For the text-containing cell, return its midpoint in [X, Y] coordinate format. 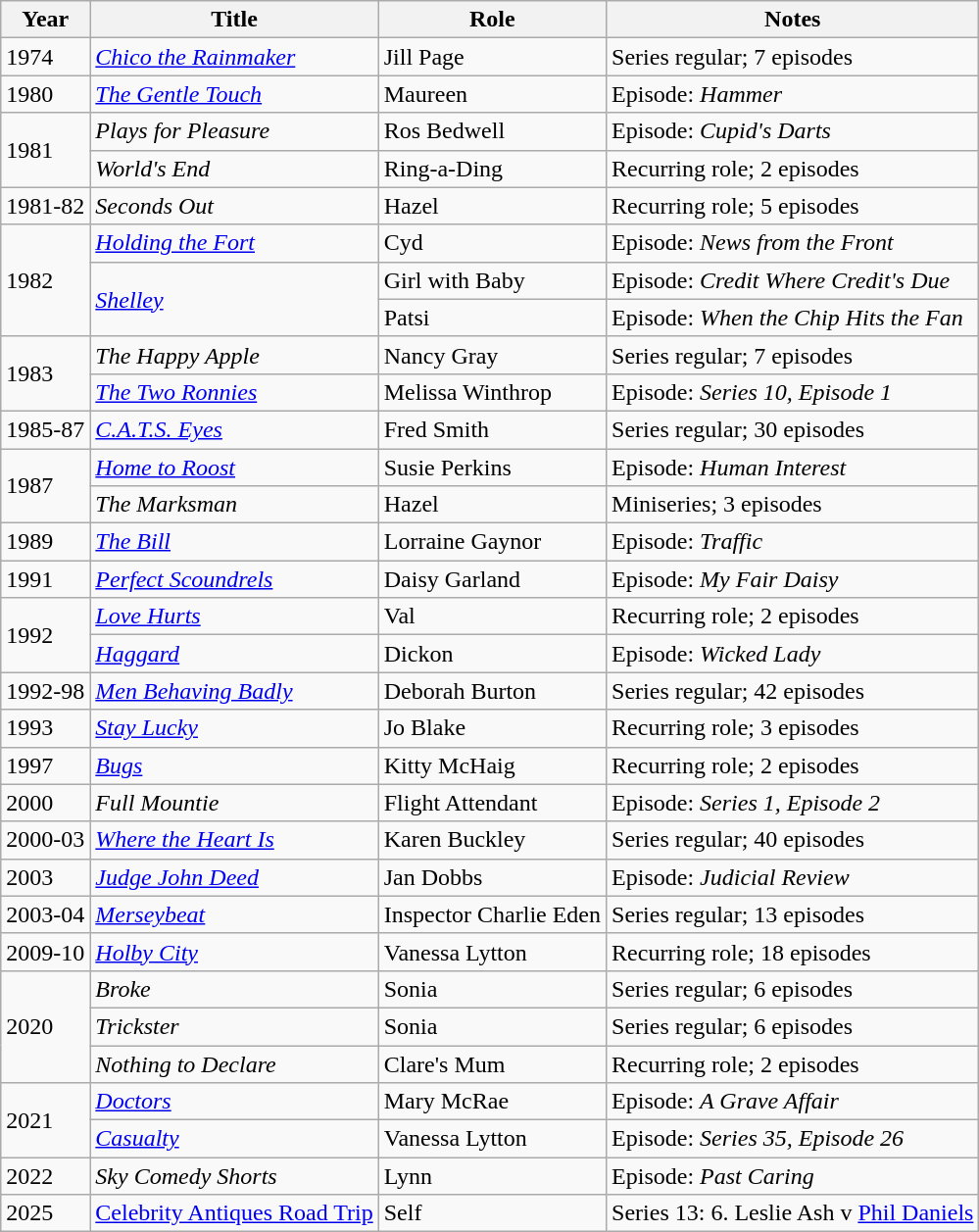
2003-04 [45, 914]
World's End [234, 169]
Episode: My Fair Daisy [793, 579]
Broke [234, 989]
2009-10 [45, 952]
Girl with Baby [492, 280]
Nancy Gray [492, 355]
Episode: Traffic [793, 542]
Episode: Past Caring [793, 1176]
Series regular; 13 episodes [793, 914]
Self [492, 1213]
Cyd [492, 243]
The Marksman [234, 505]
Jan Dobbs [492, 877]
Lorraine Gaynor [492, 542]
The Happy Apple [234, 355]
1981-82 [45, 206]
Episode: Credit Where Credit's Due [793, 280]
2000 [45, 803]
Where the Heart Is [234, 840]
Episode: Series 10, Episode 1 [793, 392]
Episode: Hammer [793, 94]
2022 [45, 1176]
Love Hurts [234, 616]
Mary McRae [492, 1102]
1992 [45, 635]
Maureen [492, 94]
Recurring role; 18 episodes [793, 952]
2025 [45, 1213]
1981 [45, 150]
Seconds Out [234, 206]
1974 [45, 57]
Judge John Deed [234, 877]
Home to Roost [234, 468]
Shelley [234, 299]
Series regular; 30 episodes [793, 429]
Episode: News from the Front [793, 243]
Episode: Series 1, Episode 2 [793, 803]
Inspector Charlie Eden [492, 914]
1997 [45, 765]
Episode: When the Chip Hits the Fan [793, 318]
Doctors [234, 1102]
1987 [45, 486]
Melissa Winthrop [492, 392]
Daisy Garland [492, 579]
Fred Smith [492, 429]
Trickster [234, 1026]
2021 [45, 1120]
Holby City [234, 952]
Karen Buckley [492, 840]
Patsi [492, 318]
1991 [45, 579]
Men Behaving Badly [234, 691]
Deborah Burton [492, 691]
Ring-a-Ding [492, 169]
Episode: Cupid's Darts [793, 131]
1980 [45, 94]
Celebrity Antiques Road Trip [234, 1213]
Perfect Scoundrels [234, 579]
1985-87 [45, 429]
Flight Attendant [492, 803]
1989 [45, 542]
2020 [45, 1026]
2000-03 [45, 840]
Jo Blake [492, 728]
Episode: Series 35, Episode 26 [793, 1139]
Jill Page [492, 57]
Sky Comedy Shorts [234, 1176]
Episode: Human Interest [793, 468]
Notes [793, 20]
Casualty [234, 1139]
The Two Ronnies [234, 392]
Susie Perkins [492, 468]
Chico the Rainmaker [234, 57]
Miniseries; 3 episodes [793, 505]
Nothing to Declare [234, 1063]
2003 [45, 877]
Recurring role; 3 episodes [793, 728]
The Bill [234, 542]
Series regular; 40 episodes [793, 840]
Episode: Wicked Lady [793, 654]
Stay Lucky [234, 728]
1982 [45, 280]
Holding the Fort [234, 243]
1992-98 [45, 691]
Merseybeat [234, 914]
Plays for Pleasure [234, 131]
C.A.T.S. Eyes [234, 429]
1983 [45, 373]
Episode: A Grave Affair [793, 1102]
Year [45, 20]
Bugs [234, 765]
Title [234, 20]
Series 13: 6. Leslie Ash v Phil Daniels [793, 1213]
Clare's Mum [492, 1063]
Haggard [234, 654]
Full Mountie [234, 803]
Lynn [492, 1176]
Val [492, 616]
Ros Bedwell [492, 131]
Episode: Judicial Review [793, 877]
1993 [45, 728]
Kitty McHaig [492, 765]
Recurring role; 5 episodes [793, 206]
Series regular; 42 episodes [793, 691]
Dickon [492, 654]
Role [492, 20]
The Gentle Touch [234, 94]
